Output the (x, y) coordinate of the center of the cell containing the given text.  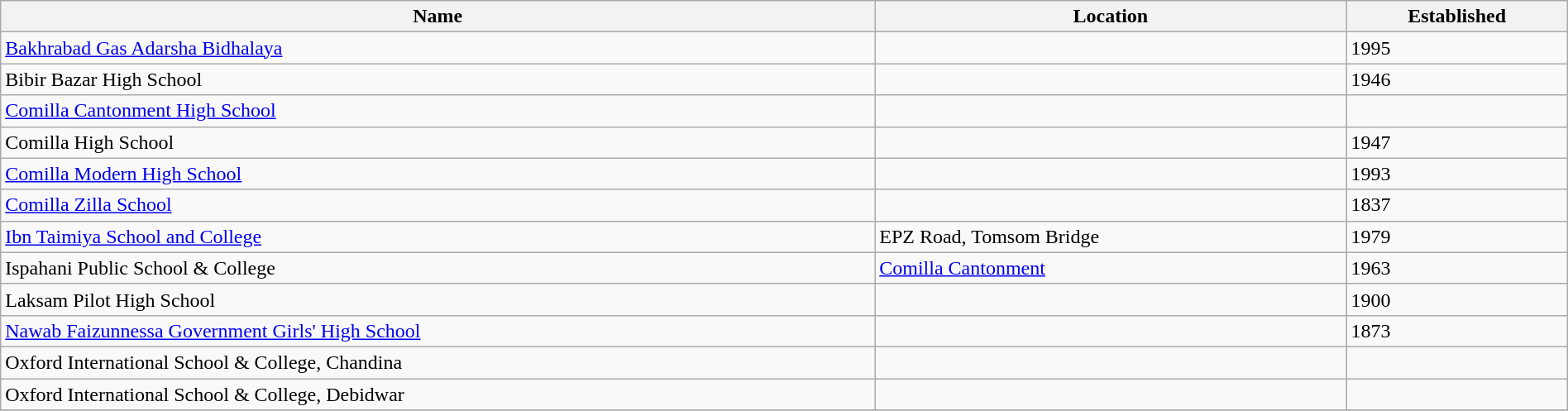
Location (1111, 17)
1946 (1457, 79)
Nawab Faizunnessa Government Girls' High School (438, 331)
Oxford International School & College, Chandina (438, 362)
Comilla Cantonment High School (438, 111)
Comilla Zilla School (438, 205)
EPZ Road, Tomsom Bridge (1111, 237)
1837 (1457, 205)
1993 (1457, 174)
Laksam Pilot High School (438, 299)
Comilla Modern High School (438, 174)
Comilla Cantonment (1111, 268)
1900 (1457, 299)
Name (438, 17)
Bibir Bazar High School (438, 79)
Comilla High School (438, 142)
Ibn Taimiya School and College (438, 237)
Bakhrabad Gas Adarsha Bidhalaya (438, 48)
1947 (1457, 142)
Established (1457, 17)
1873 (1457, 331)
1963 (1457, 268)
Oxford International School & College, Debidwar (438, 394)
Ispahani Public School & College (438, 268)
1995 (1457, 48)
1979 (1457, 237)
